Capture the cell that displays the provided text and extract its [X, Y] central coordinate. 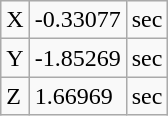
X [15, 20]
Y [15, 58]
1.66969 [78, 96]
-0.33077 [78, 20]
-1.85269 [78, 58]
Z [15, 96]
